Find where the given text appears and provide that cell's center as (X, Y) coordinate. 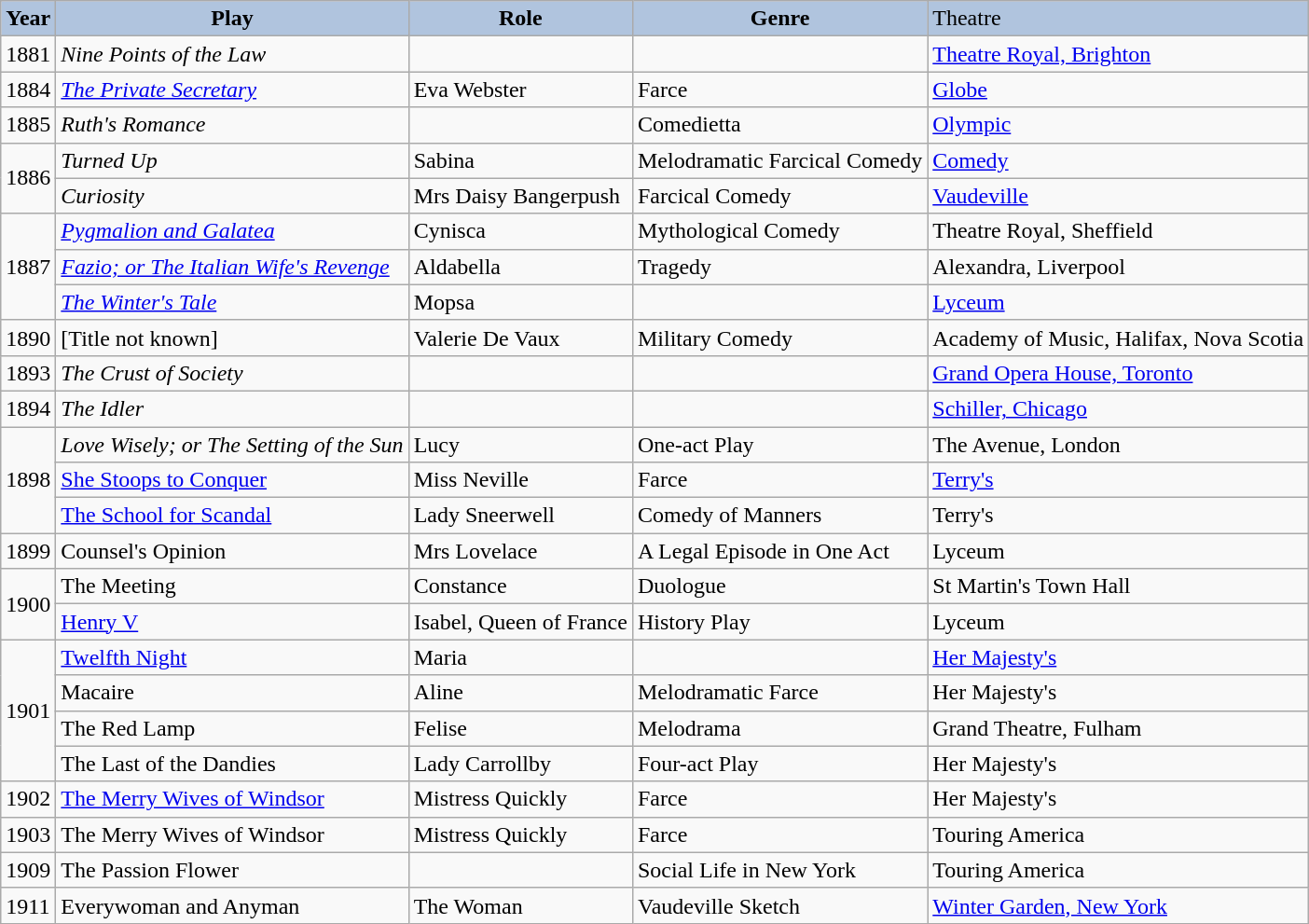
1887 (28, 267)
St Martin's Town Hall (1119, 586)
Melodramatic Farcical Comedy (779, 160)
1902 (28, 799)
Maria (520, 657)
1900 (28, 604)
1886 (28, 178)
1911 (28, 905)
Valerie De Vaux (520, 338)
Lady Carrollby (520, 764)
Lucy (520, 445)
1903 (28, 834)
Sabina (520, 160)
Mopsa (520, 302)
1894 (28, 408)
Grand Opera House, Toronto (1119, 373)
Everywoman and Anyman (232, 905)
The School for Scandal (232, 516)
1899 (28, 551)
1893 (28, 373)
The Meeting (232, 586)
Twelfth Night (232, 657)
Winter Garden, New York (1119, 905)
Role (520, 19)
Melodrama (779, 728)
Play (232, 19)
Tragedy (779, 267)
Year (28, 19)
Theatre Royal, Brighton (1119, 54)
Vaudeville Sketch (779, 905)
The Red Lamp (232, 728)
Ruth's Romance (232, 125)
1909 (28, 870)
Pygmalion and Galatea (232, 231)
Theatre (1119, 19)
Alexandra, Liverpool (1119, 267)
Isabel, Queen of France (520, 622)
The Private Secretary (232, 90)
Comedietta (779, 125)
1884 (28, 90)
1885 (28, 125)
Genre (779, 19)
Aline (520, 693)
The Passion Flower (232, 870)
1890 (28, 338)
Mrs Lovelace (520, 551)
Comedy (1119, 160)
Comedy of Manners (779, 516)
The Idler (232, 408)
Turned Up (232, 160)
Four-act Play (779, 764)
Theatre Royal, Sheffield (1119, 231)
Eva Webster (520, 90)
The Winter's Tale (232, 302)
1901 (28, 710)
Nine Points of the Law (232, 54)
Macaire (232, 693)
Miss Neville (520, 480)
Henry V (232, 622)
Schiller, Chicago (1119, 408)
Grand Theatre, Fulham (1119, 728)
The Avenue, London (1119, 445)
Mythological Comedy (779, 231)
Love Wisely; or The Setting of the Sun (232, 445)
Military Comedy (779, 338)
Cynisca (520, 231)
Mrs Daisy Bangerpush (520, 196)
A Legal Episode in One Act (779, 551)
1881 (28, 54)
Felise (520, 728)
Social Life in New York (779, 870)
Duologue (779, 586)
Counsel's Opinion (232, 551)
One-act Play (779, 445)
Academy of Music, Halifax, Nova Scotia (1119, 338)
She Stoops to Conquer (232, 480)
The Crust of Society (232, 373)
Melodramatic Farce (779, 693)
Olympic (1119, 125)
History Play (779, 622)
Aldabella (520, 267)
The Last of the Dandies (232, 764)
The Woman (520, 905)
Farcical Comedy (779, 196)
Constance (520, 586)
Fazio; or The Italian Wife's Revenge (232, 267)
Globe (1119, 90)
Lady Sneerwell (520, 516)
[Title not known] (232, 338)
Curiosity (232, 196)
Vaudeville (1119, 196)
1898 (28, 480)
